Provide the [x, y] coordinate of the cell's center where the given text is located.  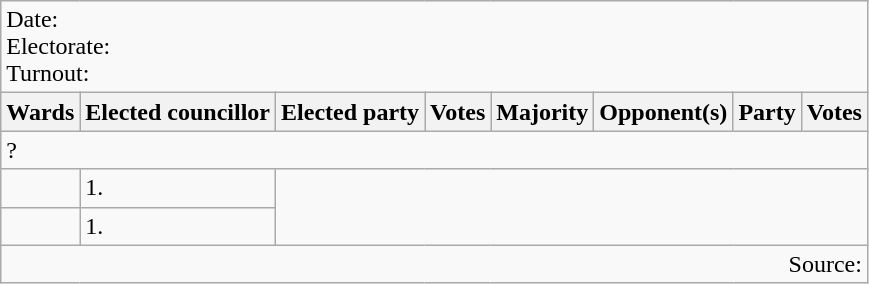
Source: [434, 264]
Date: Electorate: Turnout: [434, 47]
Wards [40, 112]
Opponent(s) [664, 112]
Elected party [350, 112]
Party [767, 112]
Majority [542, 112]
Elected councillor [178, 112]
? [434, 150]
